Output the [x, y] coordinate of the center of the cell containing the given text.  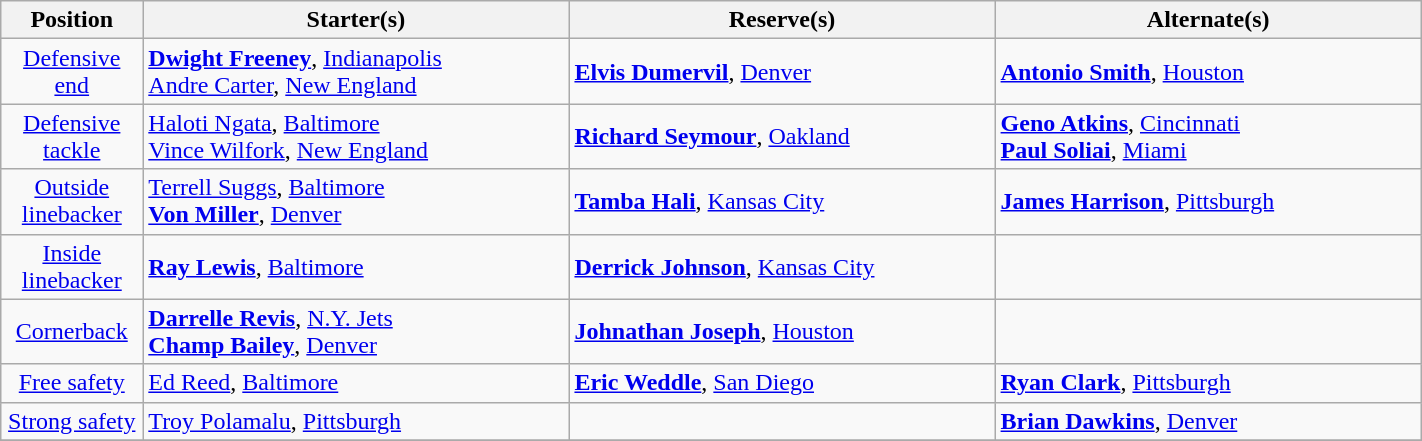
Position [72, 20]
Antonio Smith, Houston [1208, 72]
James Harrison, Pittsburgh [1208, 202]
Johnathan Joseph, Houston [782, 332]
Haloti Ngata, Baltimore Vince Wilfork, New England [356, 136]
Brian Dawkins, Denver [1208, 421]
Starter(s) [356, 20]
Derrick Johnson, Kansas City [782, 266]
Defensive end [72, 72]
Darrelle Revis, N.Y. Jets Champ Bailey, Denver [356, 332]
Richard Seymour, Oakland [782, 136]
Ed Reed, Baltimore [356, 383]
Tamba Hali, Kansas City [782, 202]
Reserve(s) [782, 20]
Ryan Clark, Pittsburgh [1208, 383]
Outside linebacker [72, 202]
Alternate(s) [1208, 20]
Geno Atkins, Cincinnati Paul Soliai, Miami [1208, 136]
Free safety [72, 383]
Strong safety [72, 421]
Defensive tackle [72, 136]
Inside linebacker [72, 266]
Terrell Suggs, Baltimore Von Miller, Denver [356, 202]
Cornerback [72, 332]
Eric Weddle, San Diego [782, 383]
Troy Polamalu, Pittsburgh [356, 421]
Ray Lewis, Baltimore [356, 266]
Dwight Freeney, Indianapolis Andre Carter, New England [356, 72]
Elvis Dumervil, Denver [782, 72]
